From the cell containing the given text, extract its center point as [x, y] coordinate. 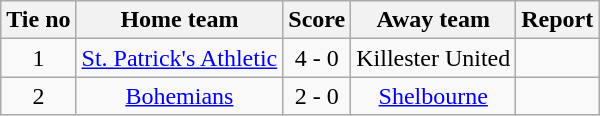
Away team [434, 20]
St. Patrick's Athletic [180, 58]
2 - 0 [317, 96]
4 - 0 [317, 58]
Score [317, 20]
Report [558, 20]
Killester United [434, 58]
Shelbourne [434, 96]
1 [38, 58]
Tie no [38, 20]
2 [38, 96]
Bohemians [180, 96]
Home team [180, 20]
